Search for the cell housing the specified text and yield its (x, y) center coordinate. 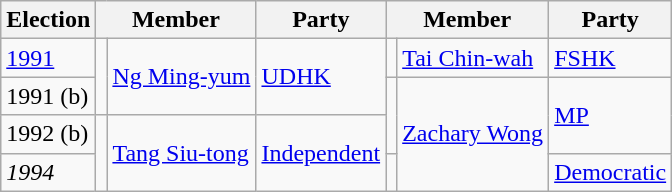
Election (48, 20)
UDHK (321, 77)
1992 (b) (48, 134)
Tang Siu-tong (182, 153)
Democratic (610, 172)
MP (610, 115)
Tai Chin-wah (473, 58)
1991 (b) (48, 96)
1991 (48, 58)
Zachary Wong (473, 134)
Ng Ming-yum (182, 77)
1994 (48, 172)
FSHK (610, 58)
Independent (321, 153)
